Extract the (X, Y) coordinate from the center of the cell holding the provided text.  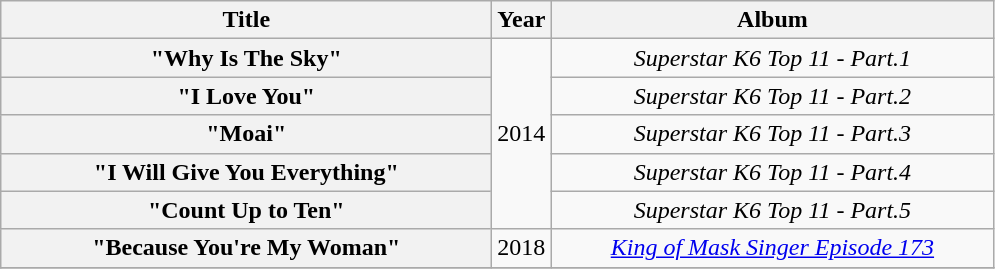
Title (246, 20)
"Moai" (246, 134)
"Why Is The Sky" (246, 58)
"I Will Give You Everything" (246, 172)
2018 (522, 248)
Superstar K6 Top 11 - Part.5 (772, 210)
"I Love You" (246, 96)
Superstar K6 Top 11 - Part.3 (772, 134)
"Because You're My Woman" (246, 248)
2014 (522, 134)
Superstar K6 Top 11 - Part.2 (772, 96)
Superstar K6 Top 11 - Part.4 (772, 172)
King of Mask Singer Episode 173 (772, 248)
Year (522, 20)
Superstar K6 Top 11 - Part.1 (772, 58)
"Count Up to Ten" (246, 210)
Album (772, 20)
